Search for the cell housing the specified text and yield its (X, Y) center coordinate. 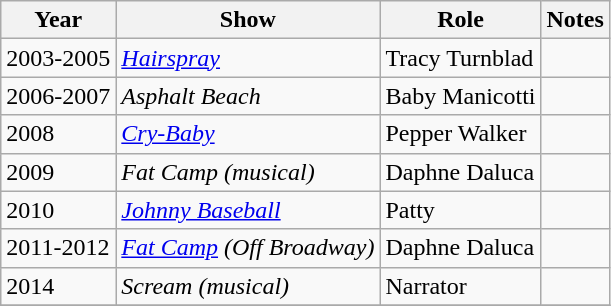
Role (460, 20)
Pepper Walker (460, 134)
2010 (58, 210)
Fat Camp (Off Broadway) (248, 248)
Hairspray (248, 58)
Asphalt Beach (248, 96)
2008 (58, 134)
2009 (58, 172)
Baby Manicotti (460, 96)
2014 (58, 286)
Scream (musical) (248, 286)
Patty (460, 210)
Fat Camp (musical) (248, 172)
2006-2007 (58, 96)
2011-2012 (58, 248)
Narrator (460, 286)
Year (58, 20)
Notes (575, 20)
Show (248, 20)
2003-2005 (58, 58)
Tracy Turnblad (460, 58)
Cry-Baby (248, 134)
Johnny Baseball (248, 210)
